Pinpoint the cell where the given text exists, returning its [X, Y] midpoint coordinate. 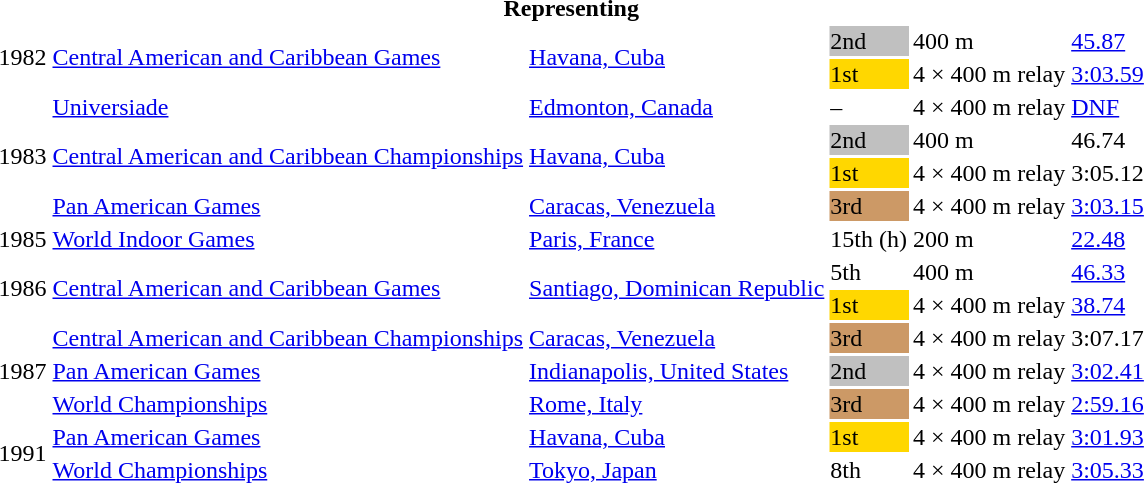
5th [869, 272]
World Indoor Games [288, 239]
Santiago, Dominican Republic [677, 288]
200 m [990, 239]
World Championships [288, 404]
Indianapolis, United States [677, 371]
Paris, France [677, 239]
Rome, Italy [677, 404]
Universiade [288, 107]
15th (h) [869, 239]
– [869, 107]
Edmonton, Canada [677, 107]
